Search for the cell housing the specified text and yield its [x, y] center coordinate. 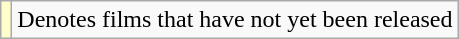
Denotes films that have not yet been released [235, 20]
